Identify which cell holds the provided text, then report its [x, y] central coordinate. 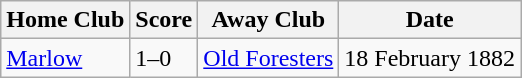
Date [430, 20]
Old Foresters [268, 58]
Score [164, 20]
1–0 [164, 58]
Marlow [66, 58]
Away Club [268, 20]
18 February 1882 [430, 58]
Home Club [66, 20]
